Capture the cell that displays the provided text and extract its [x, y] central coordinate. 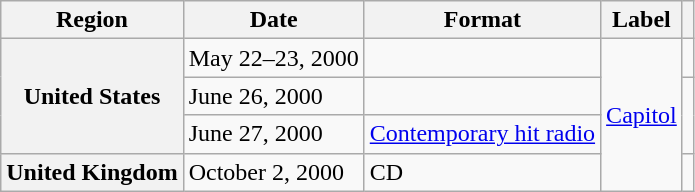
Region [92, 20]
Date [274, 20]
May 22–23, 2000 [274, 58]
Label [642, 20]
June 26, 2000 [274, 96]
Capitol [642, 115]
United States [92, 96]
Format [482, 20]
United Kingdom [92, 172]
October 2, 2000 [274, 172]
June 27, 2000 [274, 134]
Contemporary hit radio [482, 134]
CD [482, 172]
